Output the [X, Y] coordinate of the center of the cell containing the given text.  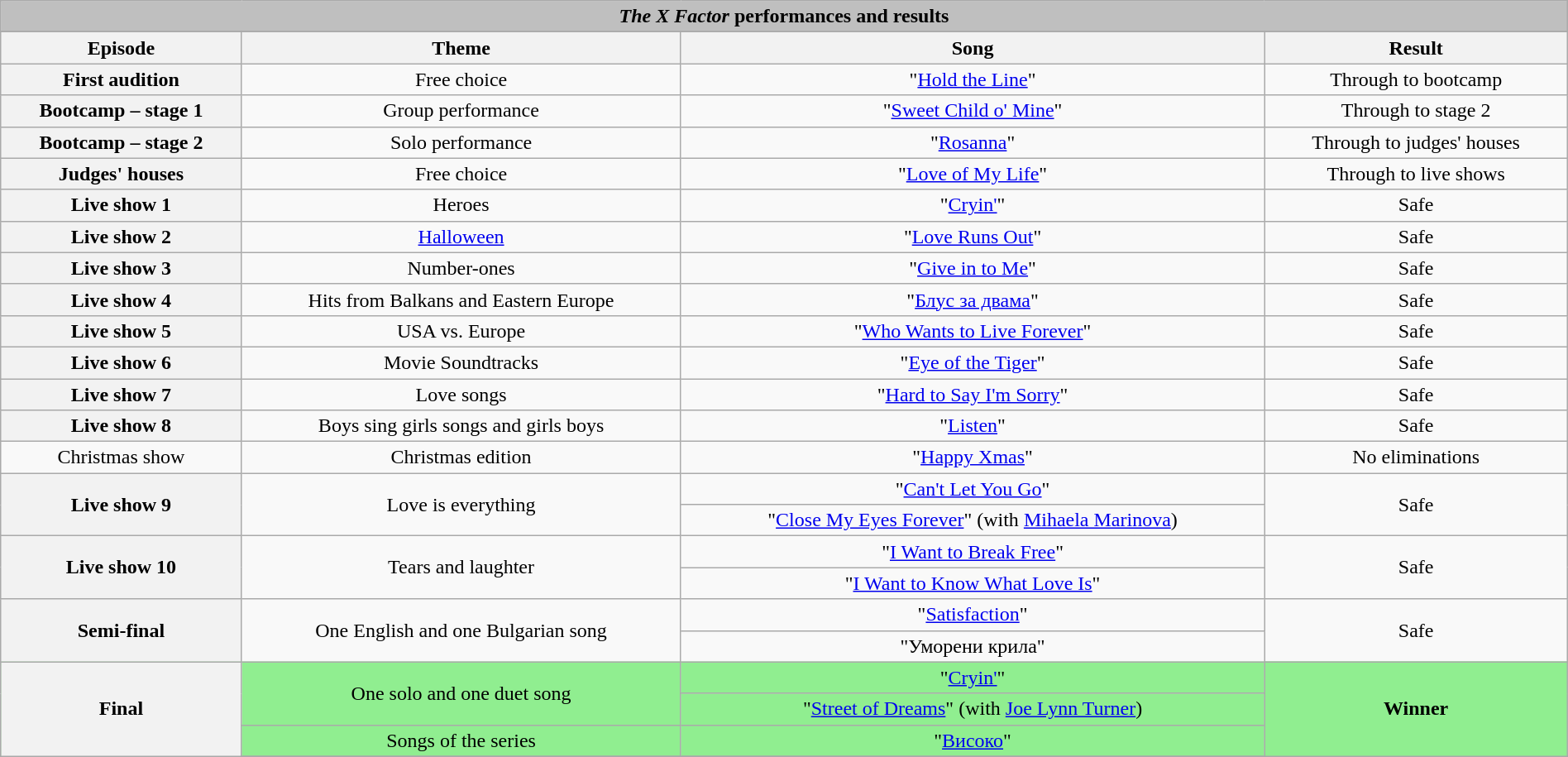
Theme [461, 48]
Songs of the series [461, 740]
"I Want to Know What Love Is" [973, 583]
"Listen" [973, 426]
Live show 8 [121, 426]
Love is everything [461, 505]
USA vs. Europe [461, 331]
Judges' houses [121, 174]
First audition [121, 79]
Movie Soundtracks [461, 362]
Solo performance [461, 142]
Group performance [461, 111]
"Hard to Say I'm Sorry" [973, 395]
Christmas edition [461, 458]
One English and one Bulgarian song [461, 630]
Christmas show [121, 458]
Bootcamp – stage 1 [121, 111]
Heroes [461, 205]
"Who Wants to Live Forever" [973, 331]
The X Factor performances and results [784, 17]
Live show 9 [121, 505]
"Street of Dreams" (with Joe Lynn Turner) [973, 709]
Bootcamp – stage 2 [121, 142]
Live show 5 [121, 331]
"Rosanna" [973, 142]
Live show 10 [121, 568]
Boys sing girls songs and girls boys [461, 426]
"Eye of the Tiger" [973, 362]
Result [1416, 48]
One solo and one duet song [461, 693]
Live show 2 [121, 237]
"Love Runs Out" [973, 237]
Live show 7 [121, 395]
"Уморени крила" [973, 646]
Through to judges' houses [1416, 142]
Live show 6 [121, 362]
"Can't Let You Go" [973, 489]
"Блус за двама" [973, 299]
Live show 3 [121, 268]
Love songs [461, 395]
Final [121, 709]
Halloween [461, 237]
Semi-final [121, 630]
Winner [1416, 709]
Through to stage 2 [1416, 111]
Hits from Balkans and Eastern Europe [461, 299]
Live show 4 [121, 299]
"I Want to Break Free" [973, 552]
Song [973, 48]
Number-ones [461, 268]
Live show 1 [121, 205]
"Hold the Line" [973, 79]
"Satisfaction" [973, 615]
No eliminations [1416, 458]
Episode [121, 48]
Tears and laughter [461, 568]
"Високо" [973, 740]
Through to live shows [1416, 174]
"Love of My Life" [973, 174]
"Sweet Child o' Mine" [973, 111]
"Close My Eyes Forever" (with Mihaela Marinova) [973, 520]
"Give in to Me" [973, 268]
"Happy Xmas" [973, 458]
Through to bootcamp [1416, 79]
